Search for the cell housing the specified text and yield its [X, Y] center coordinate. 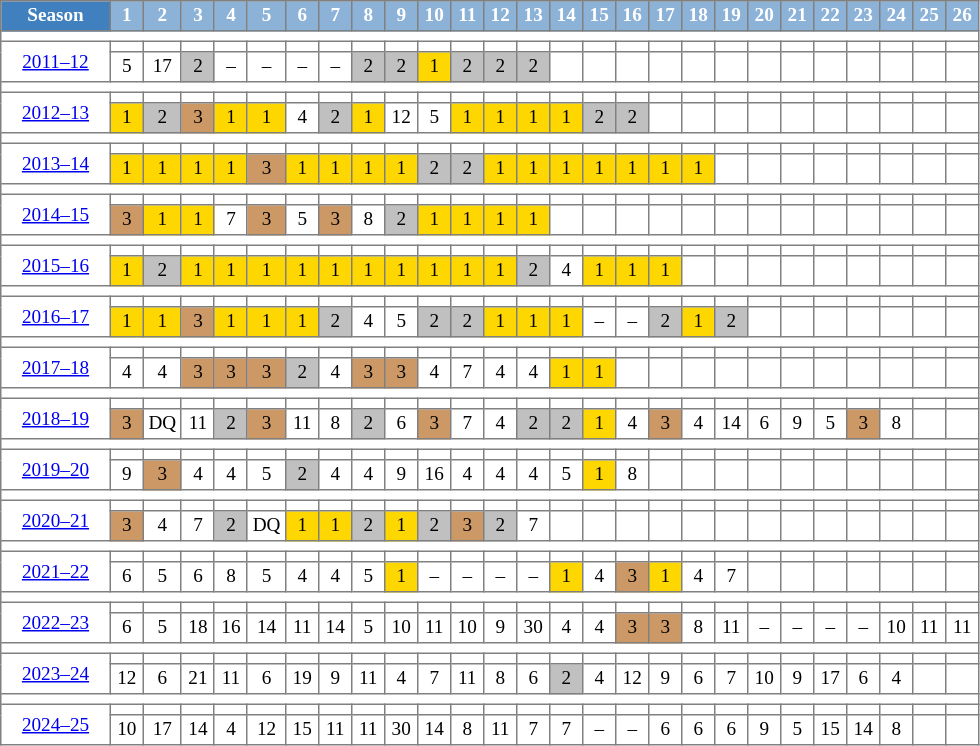
2011–12 [56, 61]
2017–18 [56, 367]
20 [764, 16]
22 [830, 16]
2024–25 [56, 724]
2020–21 [56, 520]
2012–13 [56, 112]
Season [56, 16]
2014–15 [56, 214]
2015–16 [56, 265]
24 [896, 16]
2023–24 [56, 673]
2013–14 [56, 163]
26 [962, 16]
2019–20 [56, 469]
2022–23 [56, 622]
2021–22 [56, 571]
23 [864, 16]
25 [930, 16]
2016–17 [56, 316]
13 [534, 16]
2018–19 [56, 418]
